Provide the (X, Y) coordinate of the cell's center where the given text is located.  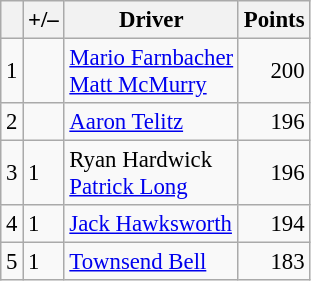
4 (12, 224)
Ryan Hardwick Patrick Long (151, 174)
Points (274, 20)
Jack Hawksworth (151, 224)
183 (274, 262)
194 (274, 224)
Aaron Telitz (151, 122)
Driver (151, 20)
+/– (44, 20)
Mario Farnbacher Matt McMurry (151, 72)
200 (274, 72)
5 (12, 262)
Townsend Bell (151, 262)
2 (12, 122)
3 (12, 174)
